Output the (x, y) coordinate of the center of the cell containing the given text.  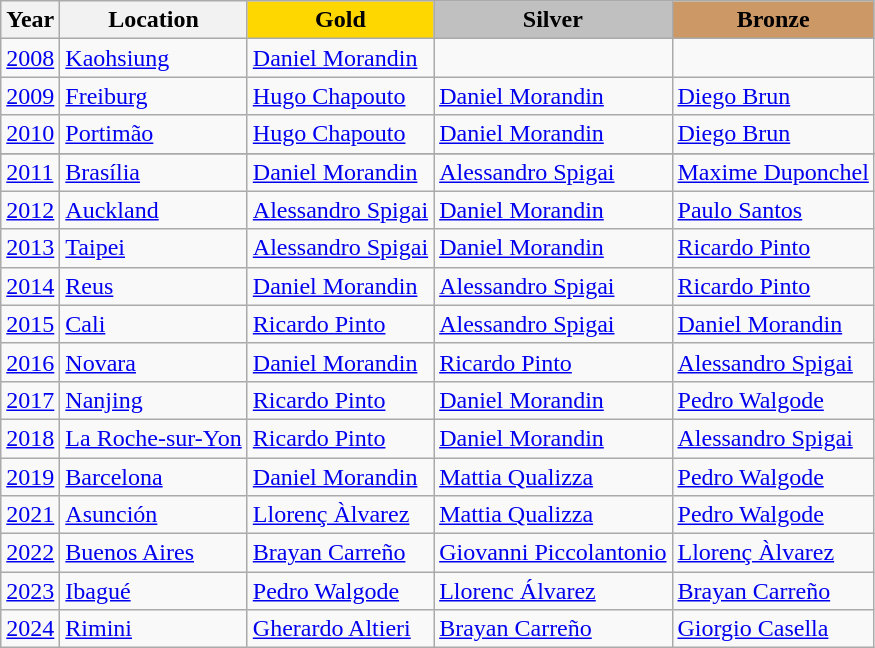
Taipei (154, 248)
Freiburg (154, 96)
2009 (30, 96)
Nanjing (154, 400)
Cali (154, 324)
Silver (553, 20)
2022 (30, 553)
2014 (30, 286)
2018 (30, 438)
Reus (154, 286)
Ibagué (154, 591)
Gold (340, 20)
2010 (30, 134)
Portimão (154, 134)
2019 (30, 477)
2023 (30, 591)
Rimini (154, 629)
2024 (30, 629)
Auckland (154, 210)
Llorenc Álvarez (553, 591)
Year (30, 20)
Barcelona (154, 477)
Gherardo Altieri (340, 629)
Buenos Aires (154, 553)
La Roche-sur-Yon (154, 438)
Kaohsiung (154, 58)
Maxime Duponchel (773, 172)
Novara (154, 362)
2008 (30, 58)
Giovanni Piccolantonio (553, 553)
2016 (30, 362)
Giorgio Casella (773, 629)
Paulo Santos (773, 210)
2012 (30, 210)
2015 (30, 324)
2013 (30, 248)
Asunción (154, 515)
Location (154, 20)
Bronze (773, 20)
2021 (30, 515)
2011 (30, 172)
2017 (30, 400)
Brasília (154, 172)
